Locate the cell with the specified text and output its (x, y) center coordinate. 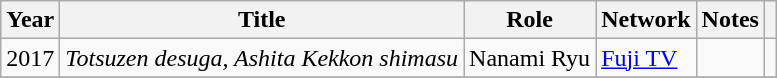
Totsuzen desuga, Ashita Kekkon shimasu (262, 58)
2017 (30, 58)
Year (30, 20)
Notes (730, 20)
Nanami Ryu (530, 58)
Network (646, 20)
Fuji TV (646, 58)
Role (530, 20)
Title (262, 20)
